Identify which cell holds the provided text, then report its (X, Y) central coordinate. 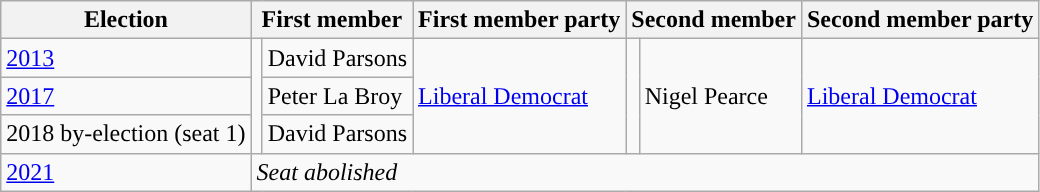
Nigel Pearce (720, 96)
Election (126, 20)
2021 (126, 172)
Seat abolished (645, 172)
First member party (520, 20)
2013 (126, 58)
Peter La Broy (337, 96)
2017 (126, 96)
Second member party (920, 20)
Second member (714, 20)
First member (332, 20)
2018 by-election (seat 1) (126, 134)
